Provide the [x, y] coordinate of the cell's center where the given text is located.  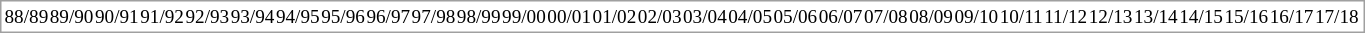
10/11 [1022, 17]
99/00 [524, 17]
12/13 [1111, 17]
17/18 [1337, 17]
11/12 [1066, 17]
14/15 [1201, 17]
92/93 [207, 17]
16/17 [1292, 17]
09/10 [976, 17]
08/09 [931, 17]
13/14 [1156, 17]
93/94 [253, 17]
96/97 [388, 17]
15/16 [1246, 17]
02/03 [660, 17]
00/01 [569, 17]
91/92 [162, 17]
98/99 [479, 17]
07/08 [886, 17]
90/91 [117, 17]
95/96 [343, 17]
88/89 [26, 17]
05/06 [795, 17]
06/07 [841, 17]
03/04 [705, 17]
89/90 [72, 17]
01/02 [615, 17]
97/98 [434, 17]
04/05 [750, 17]
94/95 [298, 17]
